Provide the [x, y] coordinate of the cell's center where the given text is located.  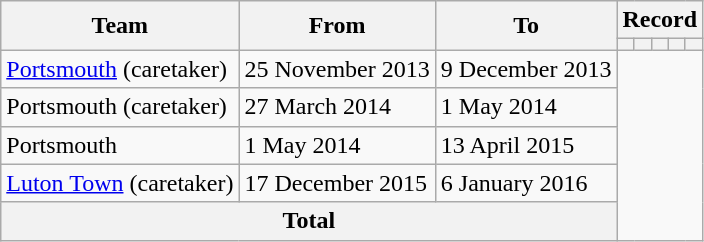
Record [660, 20]
Portsmouth [120, 145]
13 April 2015 [526, 145]
To [526, 26]
25 November 2013 [337, 69]
From [337, 26]
9 December 2013 [526, 69]
27 March 2014 [337, 107]
6 January 2016 [526, 183]
Team [120, 26]
17 December 2015 [337, 183]
Total [309, 221]
Luton Town (caretaker) [120, 183]
